Scan for the cell matching the given text and deliver its (X, Y) coordinate at center. 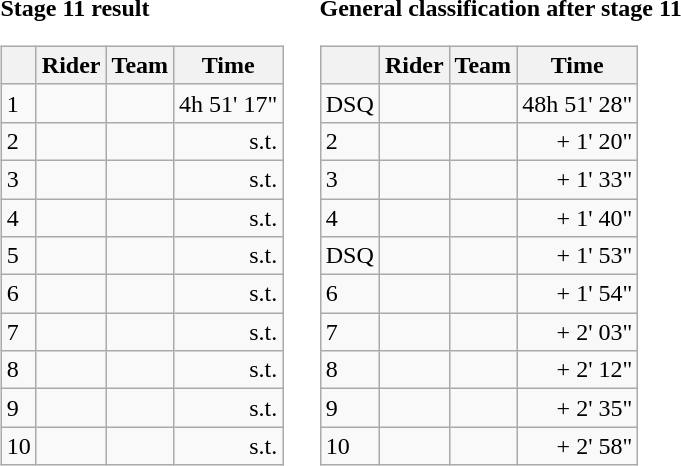
+ 2' 35" (578, 408)
+ 2' 58" (578, 446)
+ 1' 53" (578, 256)
+ 1' 54" (578, 294)
4h 51' 17" (228, 103)
+ 2' 12" (578, 370)
48h 51' 28" (578, 103)
+ 1' 20" (578, 141)
5 (18, 256)
1 (18, 103)
+ 1' 33" (578, 179)
+ 2' 03" (578, 332)
+ 1' 40" (578, 217)
